Capture the cell that displays the provided text and extract its (X, Y) central coordinate. 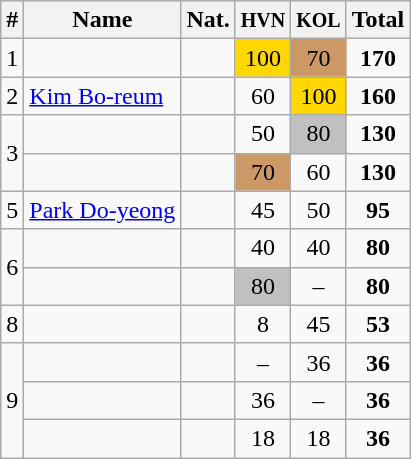
1 (12, 58)
Park Do-yeong (102, 210)
Kim Bo-reum (102, 96)
# (12, 20)
Total (378, 20)
HVN (263, 20)
Name (102, 20)
95 (378, 210)
6 (12, 267)
170 (378, 58)
3 (12, 153)
53 (378, 324)
5 (12, 210)
Nat. (208, 20)
9 (12, 400)
2 (12, 96)
160 (378, 96)
KOL (319, 20)
